Scan for the cell matching the given text and deliver its [x, y] coordinate at center. 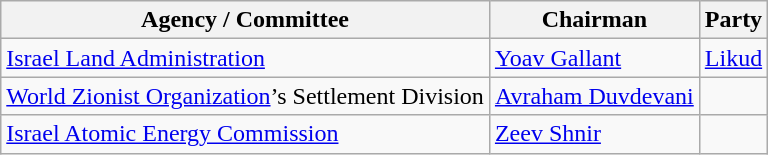
Israel Land Administration [246, 58]
Agency / Committee [246, 20]
Likud [733, 58]
Yoav Gallant [594, 58]
Avraham Duvdevani [594, 96]
Chairman [594, 20]
Zeev Shnir [594, 134]
Israel Atomic Energy Commission [246, 134]
World Zionist Organization’s Settlement Division [246, 96]
Party [733, 20]
